Pinpoint the cell where the given text exists, returning its (x, y) midpoint coordinate. 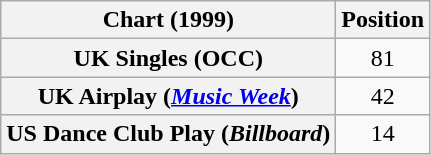
14 (383, 134)
UK Airplay (Music Week) (168, 96)
81 (383, 58)
US Dance Club Play (Billboard) (168, 134)
UK Singles (OCC) (168, 58)
Chart (1999) (168, 20)
42 (383, 96)
Position (383, 20)
